Capture the cell that displays the provided text and extract its [X, Y] central coordinate. 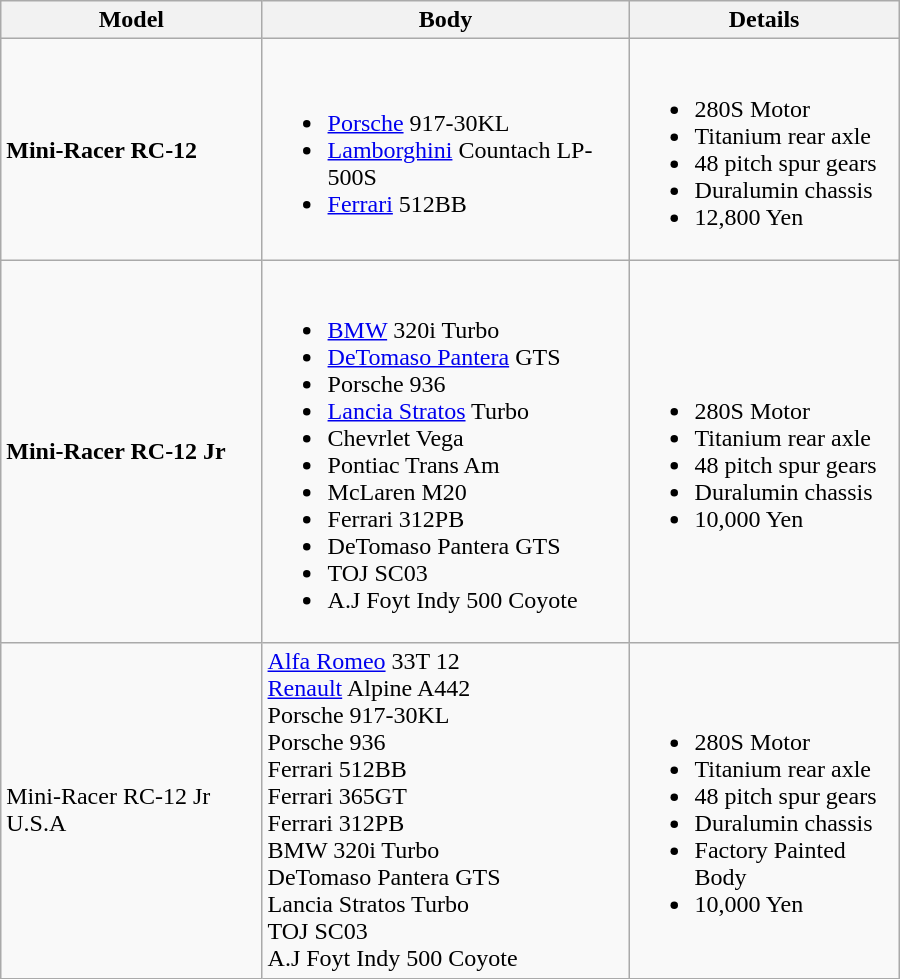
Body [446, 20]
280S MotorTitanium rear axle48 pitch spur gearsDuralumin chassis10,000 Yen [764, 452]
Details [764, 20]
280S MotorTitanium rear axle48 pitch spur gearsDuralumin chassis12,800 Yen [764, 150]
Model [132, 20]
Porsche 917-30KLLamborghini Countach LP-500SFerrari 512BB [446, 150]
Mini-Racer RC-12 [132, 150]
280S MotorTitanium rear axle48 pitch spur gearsDuralumin chassisFactory Painted Body10,000 Yen [764, 810]
Mini-Racer RC-12 Jr [132, 452]
Mini-Racer RC-12 Jr U.S.A [132, 810]
